Determine the [X, Y] coordinate at the center of the cell enclosing the given text.  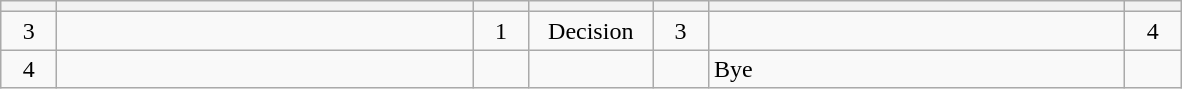
Bye [917, 69]
1 [501, 31]
Decision [591, 31]
